Extract the [X, Y] coordinate from the center of the cell holding the provided text.  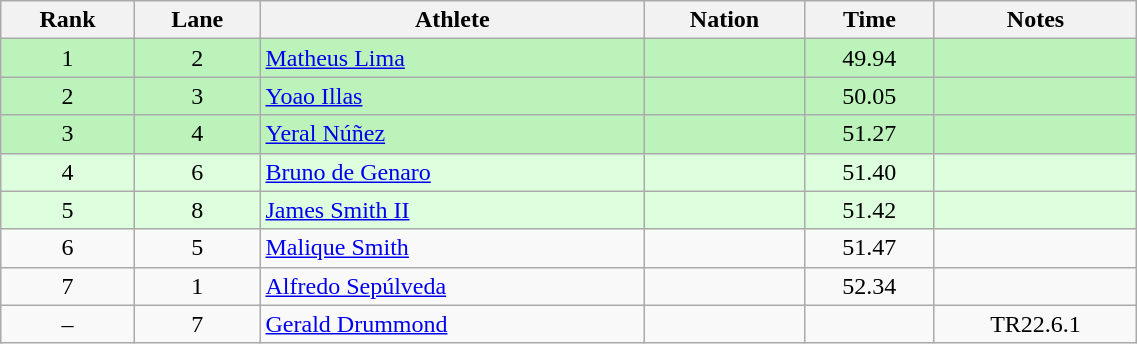
51.47 [870, 248]
50.05 [870, 96]
TR22.6.1 [1036, 324]
Yeral Núñez [452, 134]
Gerald Drummond [452, 324]
Athlete [452, 20]
Time [870, 20]
51.42 [870, 210]
49.94 [870, 58]
James Smith II [452, 210]
Alfredo Sepúlveda [452, 286]
– [68, 324]
Matheus Lima [452, 58]
Malique Smith [452, 248]
8 [197, 210]
Rank [68, 20]
Nation [724, 20]
52.34 [870, 286]
Notes [1036, 20]
Bruno de Genaro [452, 172]
Lane [197, 20]
Yoao Illas [452, 96]
51.40 [870, 172]
51.27 [870, 134]
